Determine the (x, y) coordinate at the center of the cell enclosing the given text.  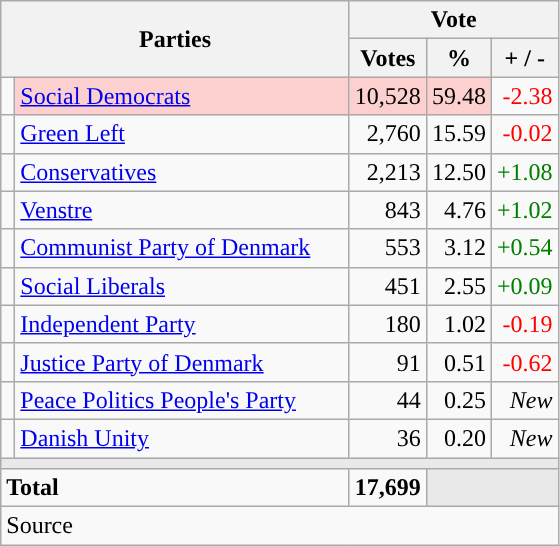
Communist Party of Denmark (182, 248)
+0.54 (524, 248)
15.59 (458, 134)
Independent Party (182, 324)
Peace Politics People's Party (182, 400)
+ / - (524, 58)
Social Democrats (182, 96)
-0.62 (524, 362)
10,528 (388, 96)
553 (388, 248)
Danish Unity (182, 438)
3.12 (458, 248)
2,760 (388, 134)
Venstre (182, 210)
2.55 (458, 286)
Votes (388, 58)
451 (388, 286)
Source (280, 526)
Vote (454, 20)
-2.38 (524, 96)
4.76 (458, 210)
Social Liberals (182, 286)
-0.19 (524, 324)
-0.02 (524, 134)
% (458, 58)
17,699 (388, 488)
180 (388, 324)
+1.08 (524, 172)
Green Left (182, 134)
843 (388, 210)
44 (388, 400)
12.50 (458, 172)
+1.02 (524, 210)
0.51 (458, 362)
Conservatives (182, 172)
91 (388, 362)
59.48 (458, 96)
1.02 (458, 324)
36 (388, 438)
0.20 (458, 438)
+0.09 (524, 286)
Total (176, 488)
Parties (176, 39)
0.25 (458, 400)
Justice Party of Denmark (182, 362)
2,213 (388, 172)
